Output the (X, Y) coordinate of the center of the cell containing the given text.  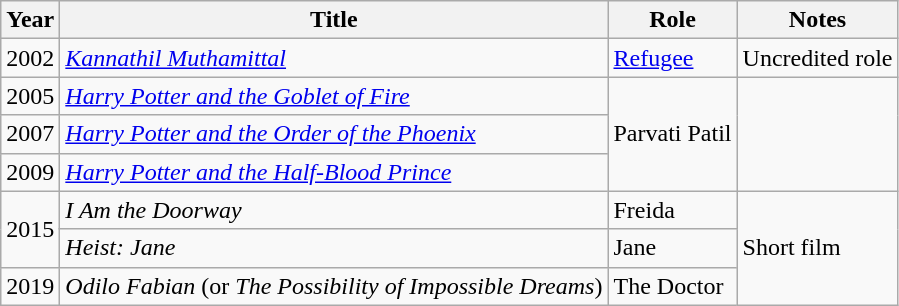
The Doctor (672, 286)
Harry Potter and the Half-Blood Prince (334, 172)
2005 (30, 96)
Harry Potter and the Order of the Phoenix (334, 134)
I Am the Doorway (334, 210)
Title (334, 20)
Refugee (672, 58)
2009 (30, 172)
Kannathil Muthamittal (334, 58)
Parvati Patil (672, 134)
Short film (818, 248)
Odilo Fabian (or The Possibility of Impossible Dreams) (334, 286)
2002 (30, 58)
2015 (30, 229)
Role (672, 20)
Harry Potter and the Goblet of Fire (334, 96)
Jane (672, 248)
Heist: Jane (334, 248)
Freida (672, 210)
Year (30, 20)
2007 (30, 134)
Notes (818, 20)
Uncredited role (818, 58)
2019 (30, 286)
